Pinpoint the cell where the given text exists, returning its [x, y] midpoint coordinate. 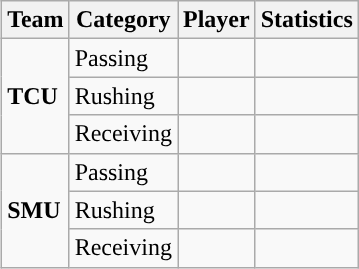
Team [36, 20]
Category [123, 20]
TCU [36, 96]
Statistics [306, 20]
Player [217, 20]
SMU [36, 210]
